Provide the [X, Y] coordinate of the cell's center where the given text is located.  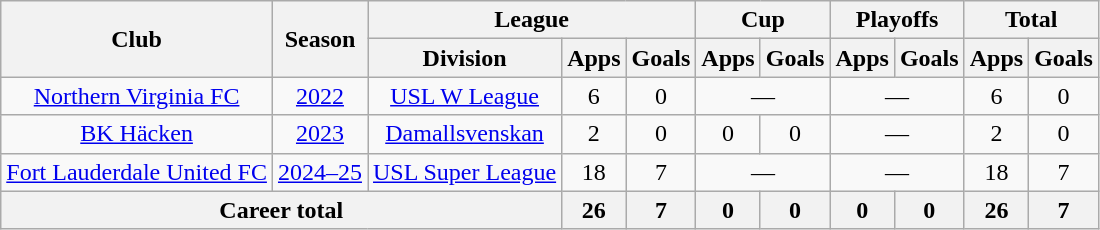
Cup [763, 20]
Total [1031, 20]
Fort Lauderdale United FC [137, 172]
League [532, 20]
USL Super League [465, 172]
Club [137, 39]
Season [320, 39]
Division [465, 58]
Career total [282, 210]
Northern Virginia FC [137, 96]
Playoffs [897, 20]
USL W League [465, 96]
2022 [320, 96]
2023 [320, 134]
Damallsvenskan [465, 134]
BK Häcken [137, 134]
2024–25 [320, 172]
